Detect which cell encompasses the target text, then output its [X, Y] center coordinate. 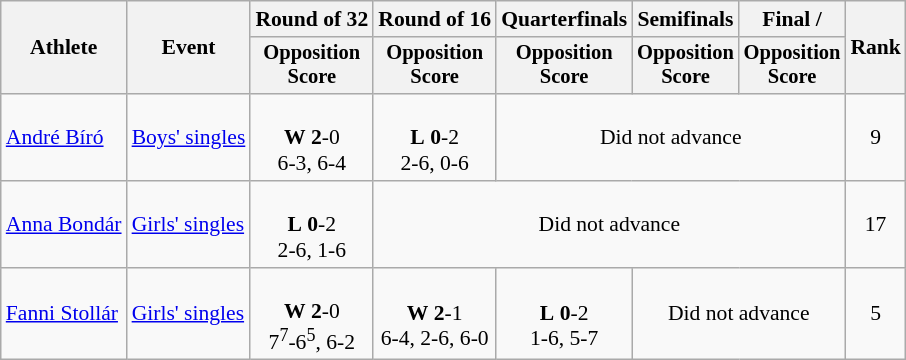
André Bíró [64, 138]
Final / [792, 19]
W 2-1 6-4, 2-6, 6-0 [434, 314]
9 [876, 138]
Quarterfinals [564, 19]
L 0-2 1-6, 5-7 [564, 314]
Semifinals [686, 19]
5 [876, 314]
Round of 32 [312, 19]
Round of 16 [434, 19]
Event [189, 48]
Athlete [64, 48]
Rank [876, 48]
Boys' singles [189, 138]
L 0-2 2-6, 0-6 [434, 138]
W 2-0 6-3, 6-4 [312, 138]
W 2-0 77-65, 6-2 [312, 314]
Anna Bondár [64, 224]
17 [876, 224]
Fanni Stollár [64, 314]
L 0-2 2-6, 1-6 [312, 224]
